Pinpoint the cell where the given text exists, returning its [x, y] midpoint coordinate. 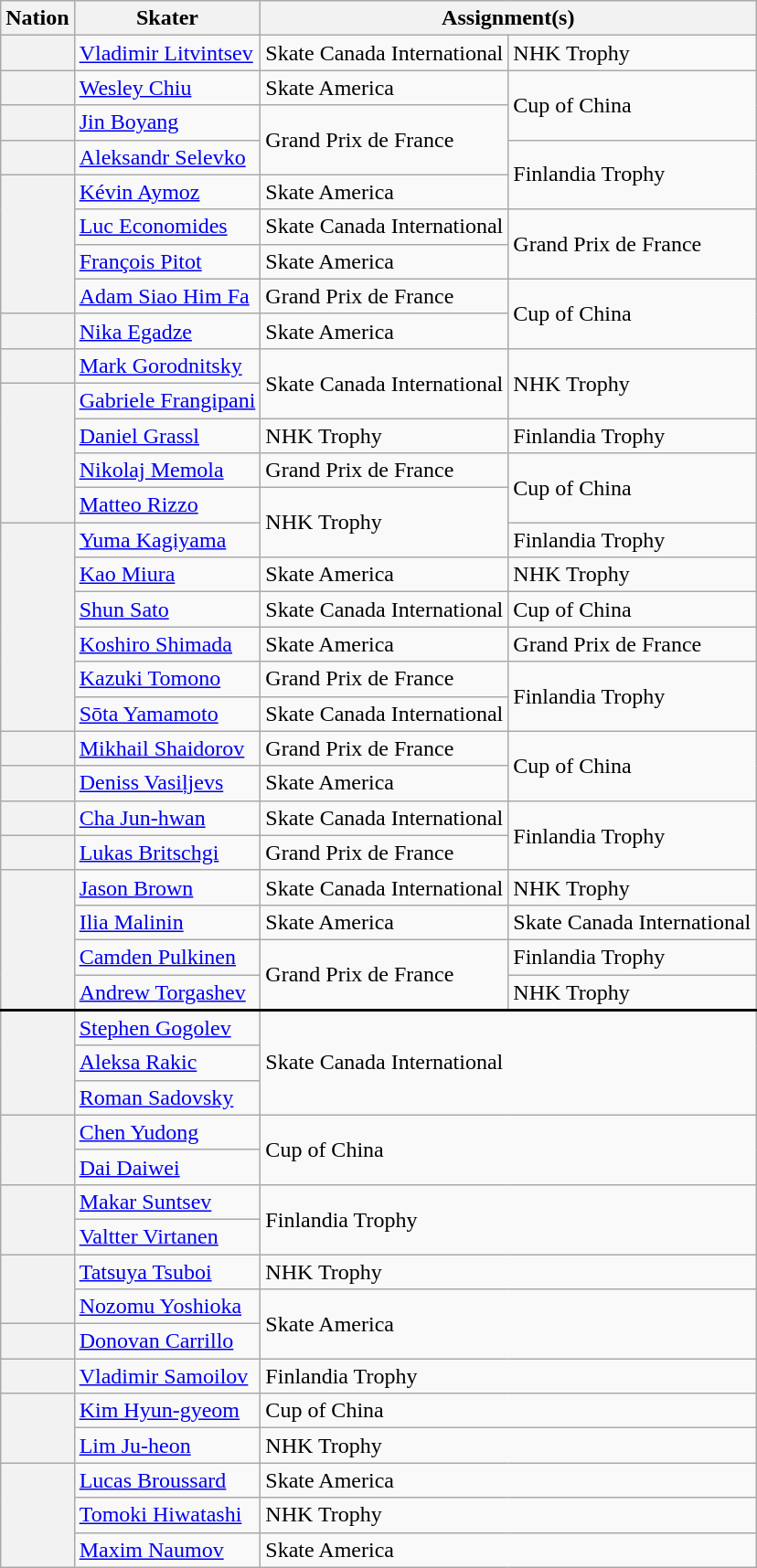
Deniss Vasiļjevs [167, 783]
Valtter Virtanen [167, 1236]
Lim Ju-heon [167, 1446]
Aleksa Rakic [167, 1063]
Mikhail Shaidorov [167, 748]
Nozomu Yoshioka [167, 1307]
Gabriele Frangipani [167, 400]
Wesley Chiu [167, 88]
Tomoki Hiwatashi [167, 1515]
Ilia Malinin [167, 922]
Chen Yudong [167, 1132]
Kévin Aymoz [167, 192]
Kazuki Tomono [167, 679]
Luc Economides [167, 227]
Koshiro Shimada [167, 644]
Makar Suntsev [167, 1202]
Lukas Britschgi [167, 853]
Sōta Yamamoto [167, 714]
Cha Jun-hwan [167, 818]
Nikolaj Memola [167, 471]
Daniel Grassl [167, 436]
Dai Daiwei [167, 1167]
Tatsuya Tsuboi [167, 1271]
Matteo Rizzo [167, 505]
Shun Sato [167, 609]
Maxim Naumov [167, 1550]
Vladimir Samoilov [167, 1376]
Camden Pulkinen [167, 957]
Yuma Kagiyama [167, 540]
Nika Egadze [167, 331]
Jason Brown [167, 887]
Jin Boyang [167, 122]
François Pitot [167, 261]
Mark Gorodnitsky [167, 366]
Skater [167, 18]
Nation [37, 18]
Vladimir Litvintsev [167, 53]
Lucas Broussard [167, 1480]
Assignment(s) [508, 18]
Kao Miura [167, 575]
Aleksandr Selevko [167, 157]
Donovan Carrillo [167, 1341]
Stephen Gogolev [167, 1027]
Andrew Torgashev [167, 992]
Adam Siao Him Fa [167, 296]
Roman Sadovsky [167, 1097]
Kim Hyun-gyeom [167, 1411]
